Extract the (x, y) coordinate from the center of the cell holding the provided text.  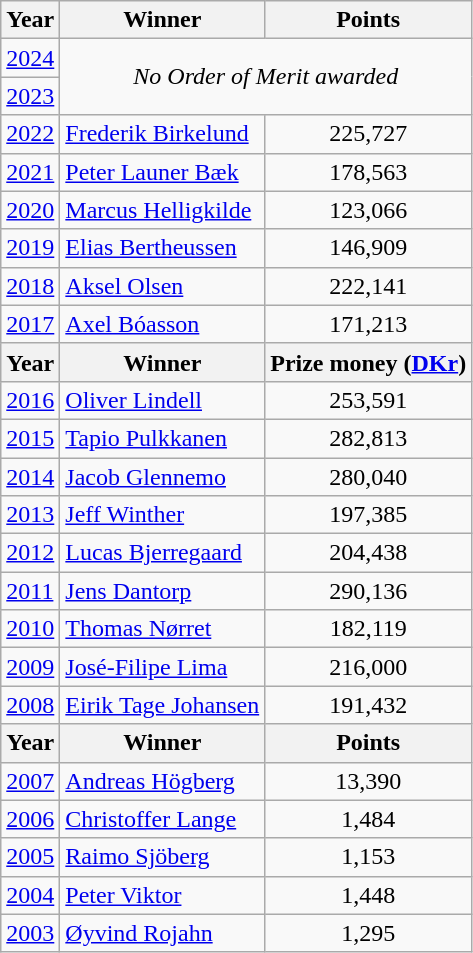
Jens Dantorp (162, 591)
2019 (30, 248)
2016 (30, 400)
282,813 (368, 438)
Aksel Olsen (162, 286)
253,591 (368, 400)
2008 (30, 705)
13,390 (368, 781)
2010 (30, 629)
2020 (30, 210)
2015 (30, 438)
2017 (30, 324)
2021 (30, 172)
1,295 (368, 933)
Jacob Glennemo (162, 477)
146,909 (368, 248)
123,066 (368, 210)
Marcus Helligkilde (162, 210)
2007 (30, 781)
2024 (30, 58)
José-Filipe Lima (162, 667)
171,213 (368, 324)
Elias Bertheussen (162, 248)
Andreas Högberg (162, 781)
Tapio Pulkkanen (162, 438)
191,432 (368, 705)
216,000 (368, 667)
Øyvind Rojahn (162, 933)
2018 (30, 286)
Thomas Nørret (162, 629)
Frederik Birkelund (162, 134)
182,119 (368, 629)
204,438 (368, 553)
2003 (30, 933)
Prize money (DKr) (368, 362)
2014 (30, 477)
2022 (30, 134)
197,385 (368, 515)
2012 (30, 553)
2009 (30, 667)
Eirik Tage Johansen (162, 705)
Axel Bóasson (162, 324)
Jeff Winther (162, 515)
Raimo Sjöberg (162, 857)
2023 (30, 96)
Christoffer Lange (162, 819)
No Order of Merit awarded (266, 77)
1,484 (368, 819)
280,040 (368, 477)
Lucas Bjerregaard (162, 553)
2006 (30, 819)
2013 (30, 515)
Oliver Lindell (162, 400)
1,448 (368, 895)
2004 (30, 895)
2005 (30, 857)
290,136 (368, 591)
1,153 (368, 857)
2011 (30, 591)
222,141 (368, 286)
178,563 (368, 172)
Peter Launer Bæk (162, 172)
Peter Viktor (162, 895)
225,727 (368, 134)
